Identify which cell holds the provided text, then report its [x, y] central coordinate. 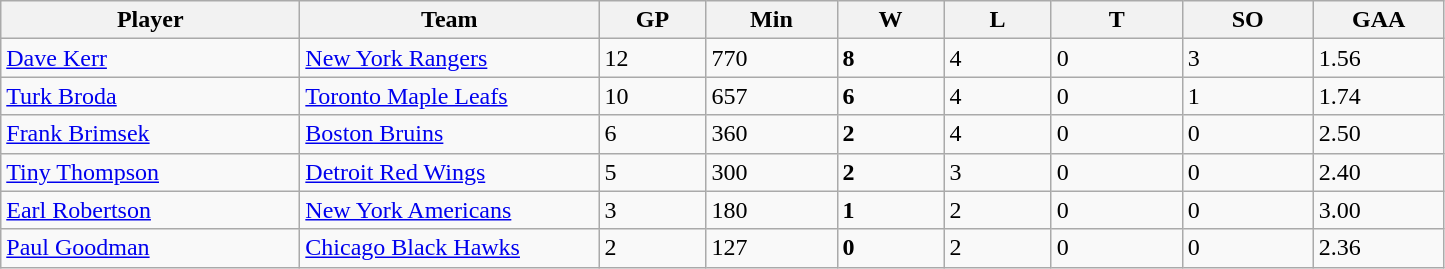
Min [772, 20]
Frank Brimsek [150, 134]
Tiny Thompson [150, 172]
Toronto Maple Leafs [450, 96]
2.40 [1378, 172]
Boston Bruins [450, 134]
5 [652, 172]
2.50 [1378, 134]
1.56 [1378, 58]
New York Americans [450, 210]
New York Rangers [450, 58]
127 [772, 248]
L [998, 20]
10 [652, 96]
Detroit Red Wings [450, 172]
2.36 [1378, 248]
Chicago Black Hawks [450, 248]
Turk Broda [150, 96]
Player [150, 20]
657 [772, 96]
360 [772, 134]
8 [890, 58]
Earl Robertson [150, 210]
GP [652, 20]
GAA [1378, 20]
SO [1248, 20]
3.00 [1378, 210]
T [1116, 20]
300 [772, 172]
770 [772, 58]
1.74 [1378, 96]
12 [652, 58]
Paul Goodman [150, 248]
Team [450, 20]
180 [772, 210]
W [890, 20]
Dave Kerr [150, 58]
